For the text-containing cell, return its midpoint in (x, y) coordinate format. 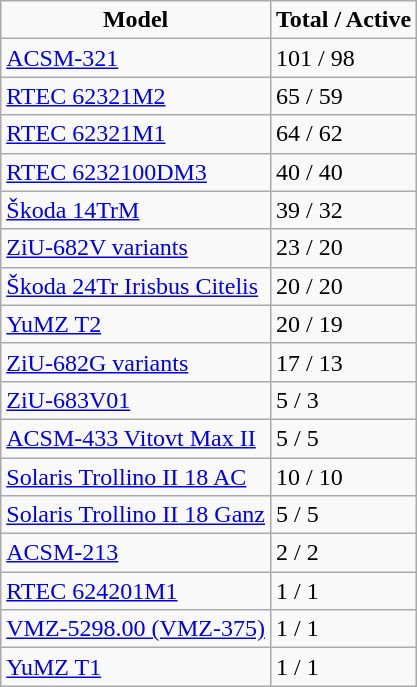
YuMZ T2 (136, 324)
ACSM-213 (136, 553)
ACSM-433 Vitovt Max II (136, 438)
RTEC 62321M1 (136, 134)
23 / 20 (343, 248)
20 / 19 (343, 324)
39 / 32 (343, 210)
2 / 2 (343, 553)
40 / 40 (343, 172)
Solaris Trollino II 18 Ganz (136, 515)
Total / Active (343, 20)
20 / 20 (343, 286)
10 / 10 (343, 477)
64 / 62 (343, 134)
Model (136, 20)
101 / 98 (343, 58)
YuMZ T1 (136, 667)
RTEC 624201M1 (136, 591)
5 / 3 (343, 400)
ZiU-683V01 (136, 400)
ZiU-682G variants (136, 362)
Škoda 14TrM (136, 210)
ZiU-682V variants (136, 248)
Škoda 24Tr Irisbus Citelis (136, 286)
65 / 59 (343, 96)
RTEC 62321M2 (136, 96)
VMZ-5298.00 (VMZ-375) (136, 629)
Solaris Trollino II 18 AC (136, 477)
RTEC 6232100DM3 (136, 172)
ACSM-321 (136, 58)
17 / 13 (343, 362)
